Search for the cell housing the specified text and yield its [X, Y] center coordinate. 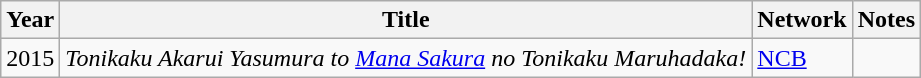
Network [802, 20]
Year [30, 20]
Notes [886, 20]
Title [406, 20]
NCB [802, 58]
2015 [30, 58]
Tonikaku Akarui Yasumura to Mana Sakura no Tonikaku Maruhadaka! [406, 58]
